Identify which cell holds the provided text, then report its [x, y] central coordinate. 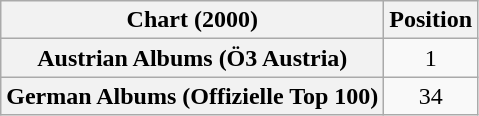
Chart (2000) [192, 20]
Position [431, 20]
1 [431, 58]
34 [431, 96]
German Albums (Offizielle Top 100) [192, 96]
Austrian Albums (Ö3 Austria) [192, 58]
